Determine the (x, y) coordinate at the center of the cell enclosing the given text.  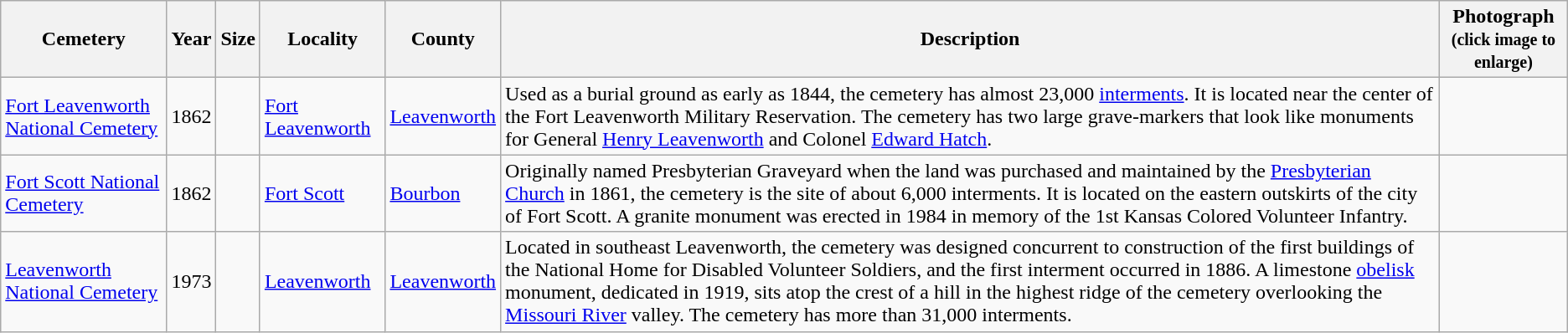
Fort Scott (322, 193)
Description (970, 39)
County (443, 39)
Leavenworth National Cemetery (84, 281)
Locality (322, 39)
Size (238, 39)
1973 (191, 281)
Fort Leavenworth (322, 116)
Photograph(click image to enlarge) (1504, 39)
Year (191, 39)
Fort Leavenworth National Cemetery (84, 116)
Bourbon (443, 193)
Fort Scott National Cemetery (84, 193)
Cemetery (84, 39)
